Return the (x, y) coordinate for the center point of the cell that contains the specified text.  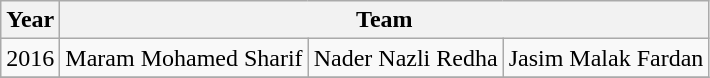
Nader Nazli Redha (406, 58)
2016 (30, 58)
Maram Mohamed Sharif (184, 58)
Team (384, 20)
Jasim Malak Fardan (606, 58)
Year (30, 20)
